Output the [X, Y] coordinate of the center of the cell containing the given text.  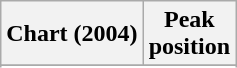
Peak position [189, 34]
Chart (2004) [72, 34]
